Return (x, y) of the center of cell containing provided text 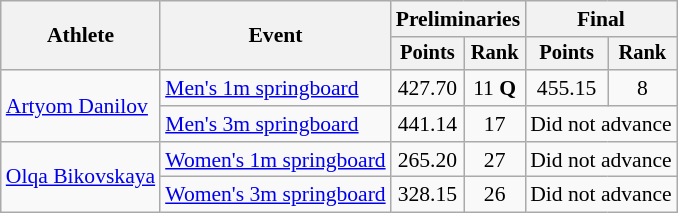
Artyom Danilov (80, 106)
441.14 (428, 124)
Olqa Bikovskaya (80, 178)
27 (494, 160)
328.15 (428, 195)
265.20 (428, 160)
26 (494, 195)
Men's 1m springboard (276, 88)
Preliminaries (458, 19)
Athlete (80, 36)
Final (601, 19)
Women's 1m springboard (276, 160)
11 Q (494, 88)
Women's 3m springboard (276, 195)
Event (276, 36)
17 (494, 124)
Men's 3m springboard (276, 124)
455.15 (566, 88)
8 (642, 88)
427.70 (428, 88)
